Scan for the cell matching the given text and deliver its (x, y) coordinate at center. 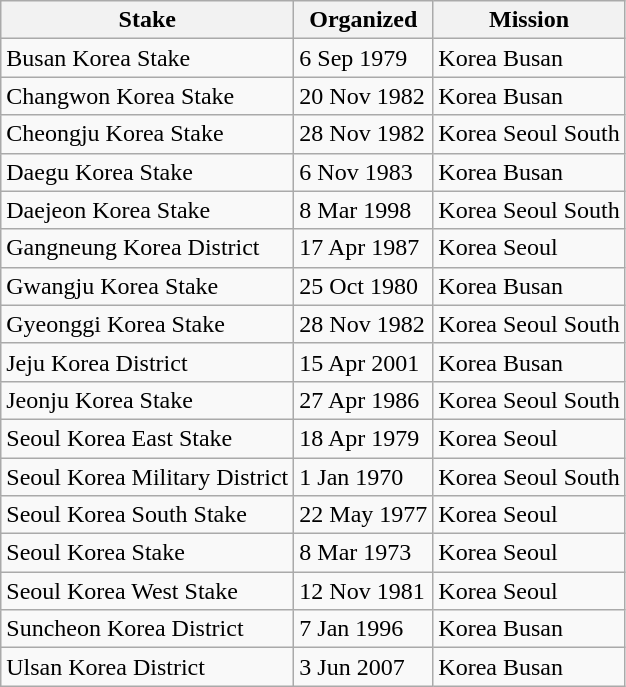
Changwon Korea Stake (148, 96)
Stake (148, 20)
20 Nov 1982 (364, 96)
8 Mar 1998 (364, 210)
3 Jun 2007 (364, 667)
12 Nov 1981 (364, 591)
Seoul Korea West Stake (148, 591)
27 Apr 1986 (364, 400)
Daegu Korea Stake (148, 172)
Seoul Korea South Stake (148, 515)
Mission (529, 20)
Seoul Korea Military District (148, 477)
6 Nov 1983 (364, 172)
Gyeonggi Korea Stake (148, 324)
Ulsan Korea District (148, 667)
22 May 1977 (364, 515)
Organized (364, 20)
Suncheon Korea District (148, 629)
8 Mar 1973 (364, 553)
17 Apr 1987 (364, 248)
Jeju Korea District (148, 362)
6 Sep 1979 (364, 58)
7 Jan 1996 (364, 629)
Daejeon Korea Stake (148, 210)
Busan Korea Stake (148, 58)
25 Oct 1980 (364, 286)
Gangneung Korea District (148, 248)
15 Apr 2001 (364, 362)
Seoul Korea Stake (148, 553)
18 Apr 1979 (364, 438)
Seoul Korea East Stake (148, 438)
1 Jan 1970 (364, 477)
Gwangju Korea Stake (148, 286)
Cheongju Korea Stake (148, 134)
Jeonju Korea Stake (148, 400)
